Return the (x, y) coordinate for the center point of the cell that contains the specified text.  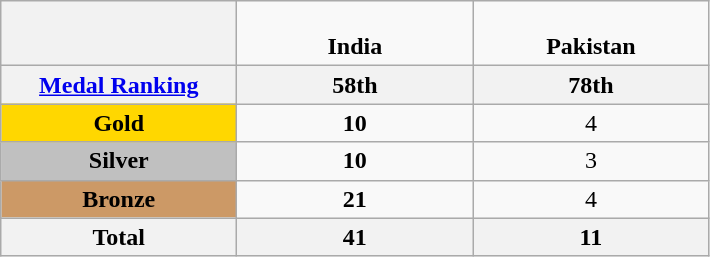
11 (591, 237)
Total (119, 237)
78th (591, 85)
Bronze (119, 199)
21 (355, 199)
41 (355, 237)
India (355, 34)
3 (591, 161)
Pakistan (591, 34)
Silver (119, 161)
58th (355, 85)
Medal Ranking (119, 85)
Gold (119, 123)
